Search for the cell housing the specified text and yield its (x, y) center coordinate. 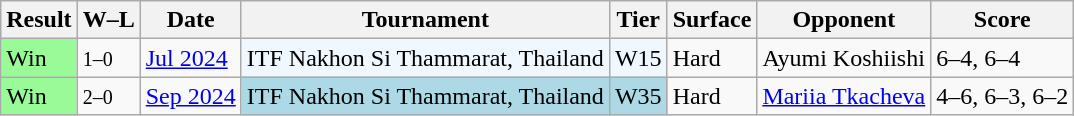
4–6, 6–3, 6–2 (1002, 96)
6–4, 6–4 (1002, 58)
Opponent (844, 20)
2–0 (108, 96)
1–0 (108, 58)
Ayumi Koshiishi (844, 58)
W–L (108, 20)
W15 (638, 58)
Score (1002, 20)
Sep 2024 (190, 96)
W35 (638, 96)
Date (190, 20)
Result (39, 20)
Surface (712, 20)
Tournament (425, 20)
Tier (638, 20)
Jul 2024 (190, 58)
Mariia Tkacheva (844, 96)
